Find where the given text appears and provide that cell's center as (X, Y) coordinate. 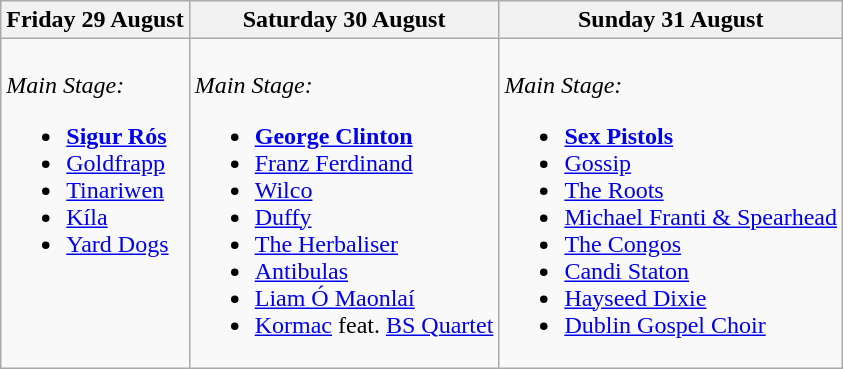
Sunday 31 August (671, 20)
Main Stage:Sigur RósGoldfrappTinariwenKílaYard Dogs (95, 204)
Main Stage:George ClintonFranz FerdinandWilcoDuffyThe HerbaliserAntibulasLiam Ó MaonlaíKormac feat. BS Quartet (344, 204)
Saturday 30 August (344, 20)
Main Stage:Sex PistolsGossipThe RootsMichael Franti & SpearheadThe CongosCandi StatonHayseed DixieDublin Gospel Choir (671, 204)
Friday 29 August (95, 20)
